Search for the cell housing the specified text and yield its (x, y) center coordinate. 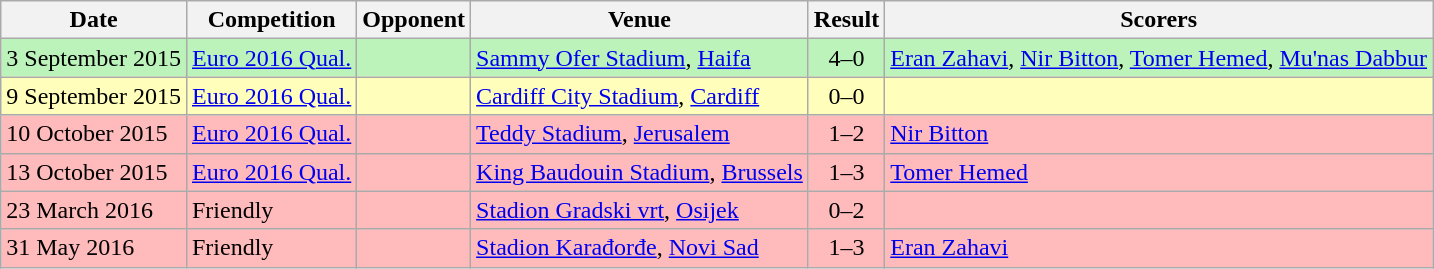
Cardiff City Stadium, Cardiff (640, 96)
9 September 2015 (94, 96)
Venue (640, 20)
0–2 (846, 210)
Tomer Hemed (1159, 172)
Competition (271, 20)
10 October 2015 (94, 134)
13 October 2015 (94, 172)
King Baudouin Stadium, Brussels (640, 172)
Teddy Stadium, Jerusalem (640, 134)
0–0 (846, 96)
Eran Zahavi (1159, 248)
3 September 2015 (94, 58)
1–2 (846, 134)
31 May 2016 (94, 248)
Opponent (414, 20)
Nir Bitton (1159, 134)
Scorers (1159, 20)
23 March 2016 (94, 210)
Eran Zahavi, Nir Bitton, Tomer Hemed, Mu'nas Dabbur (1159, 58)
Stadion Karađorđe, Novi Sad (640, 248)
Sammy Ofer Stadium, Haifa (640, 58)
Stadion Gradski vrt, Osijek (640, 210)
4–0 (846, 58)
Result (846, 20)
Date (94, 20)
